Detect which cell encompasses the target text, then output its (x, y) center coordinate. 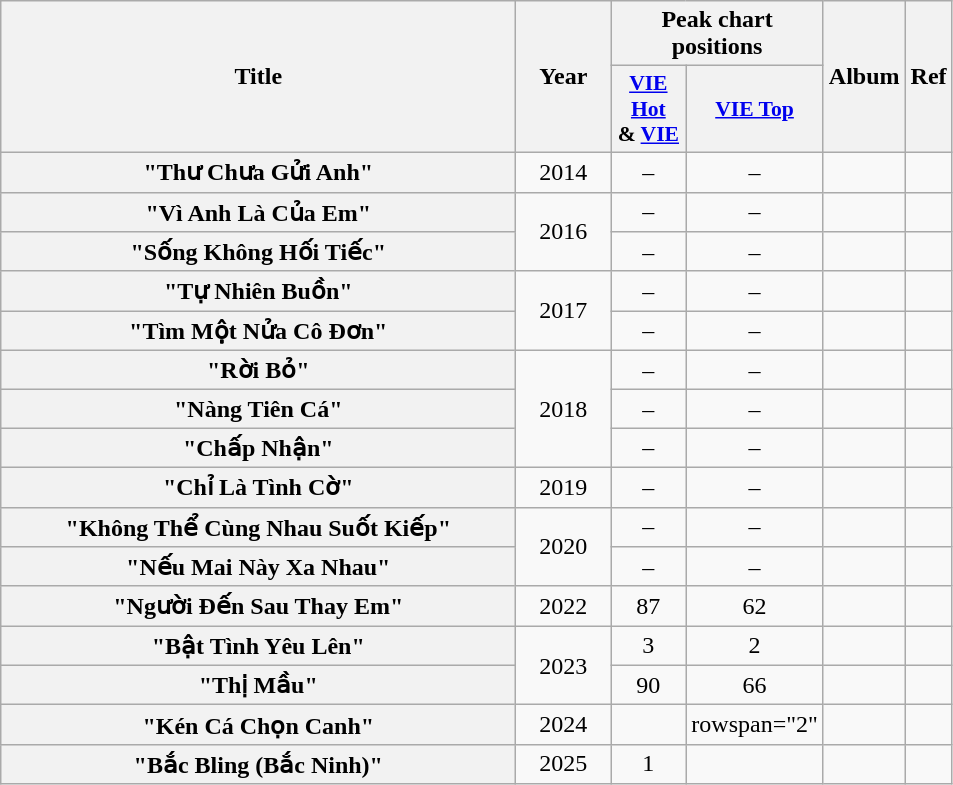
"Tìm Một Nửa Cô Đơn" (258, 331)
"Không Thể Cùng Nhau Suốt Kiếp" (258, 527)
Year (564, 77)
VIE Top (755, 110)
"Chấp Nhận" (258, 448)
VIE Hot& VIE (648, 110)
Album (864, 77)
"Bắc Bling (Bắc Ninh)" (258, 764)
2 (755, 646)
"Tự Nhiên Buồn" (258, 291)
2020 (564, 546)
"Nếu Mai Này Xa Nhau" (258, 567)
66 (755, 685)
2025 (564, 764)
2019 (564, 487)
"Rời Bỏ" (258, 370)
"Kén Cá Chọn Canh" (258, 725)
"Sống Không Hối Tiếc" (258, 252)
2016 (564, 232)
2014 (564, 172)
"Bật Tình Yêu Lên" (258, 646)
Ref (928, 77)
"Thị Mầu" (258, 685)
3 (648, 646)
90 (648, 685)
2022 (564, 606)
"Chỉ Là Tình Cờ" (258, 487)
62 (755, 606)
Title (258, 77)
2017 (564, 310)
Peak chart positions (717, 34)
2018 (564, 408)
1 (648, 764)
"Nàng Tiên Cá" (258, 409)
2024 (564, 725)
2023 (564, 666)
"Người Đến Sau Thay Em" (258, 606)
87 (648, 606)
rowspan="2" (755, 725)
"Thư Chưa Gửi Anh" (258, 172)
"Vì Anh Là Của Em" (258, 212)
